Identify which cell holds the provided text, then report its (X, Y) central coordinate. 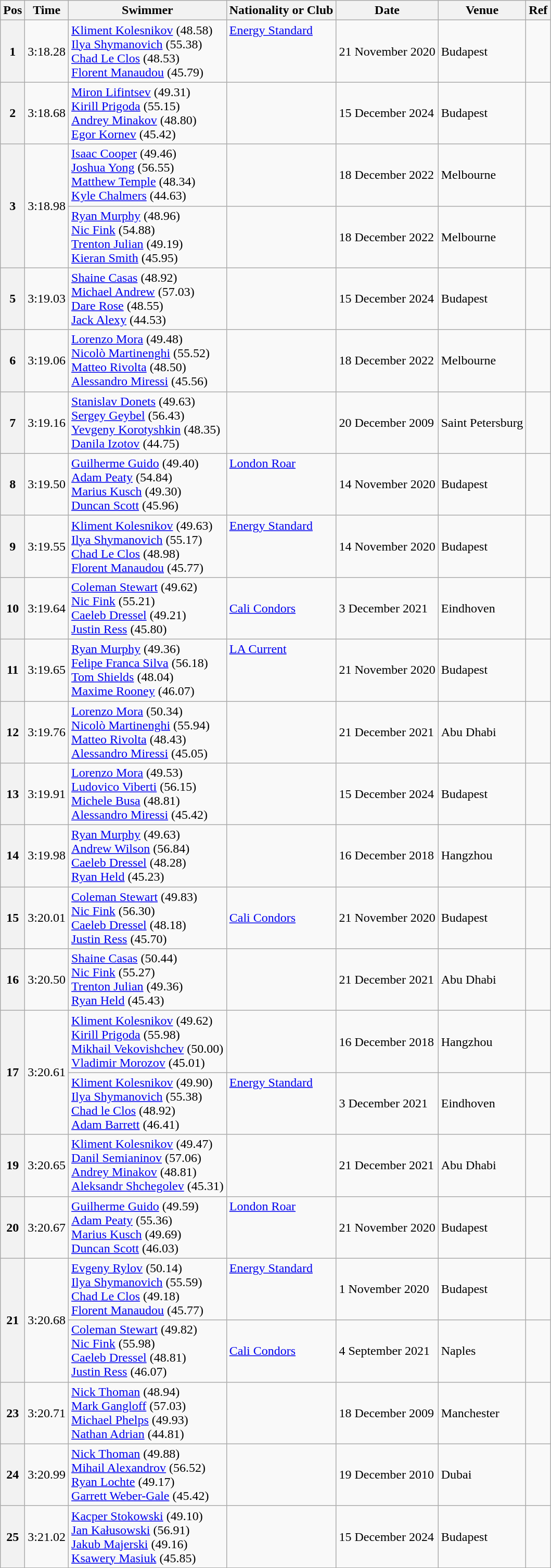
3:19.03 (47, 298)
LA Current (281, 670)
Manchester (482, 1413)
Evgeny Rylov (50.14)Ilya Shymanovich (55.59)Chad Le Clos (49.18)Florent Manaudou (45.77) (148, 1289)
Guilherme Guido (49.59)Adam Peaty (55.36)Marius Kusch (49.69)Duncan Scott (46.03) (148, 1227)
Kliment Kolesnikov (48.58)Ilya Shymanovich (55.38)Chad Le Clos (48.53)Florent Manaudou (45.79) (148, 51)
20 (12, 1227)
Kliment Kolesnikov (49.62)Kirill Prigoda (55.98)Mikhail Vekovishchev (50.00)Vladimir Morozov (45.01) (148, 1042)
15 (12, 918)
Coleman Stewart (49.82)Nic Fink (55.98)Caeleb Dressel (48.81)Justin Ress (46.07) (148, 1351)
Pos (12, 10)
17 (12, 1073)
3:20.71 (47, 1413)
16 (12, 979)
Lorenzo Mora (50.34)Nicolò Martinenghi (55.94)Matteo Rivolta (48.43)Alessandro Miressi (45.05) (148, 732)
3:19.65 (47, 670)
Miron Lifintsev (49.31)Kirill Prigoda (55.15)Andrey Minakov (48.80)Egor Kornev (45.42) (148, 113)
Kliment Kolesnikov (49.47)Danil Semianinov (57.06)Andrey Minakov (48.81)Aleksandr Shchegolev (45.31) (148, 1166)
3:19.50 (47, 485)
Ryan Murphy (49.63)Andrew Wilson (56.84)Caeleb Dressel (48.28)Ryan Held (45.23) (148, 856)
3:20.50 (47, 979)
Swimmer (148, 10)
Coleman Stewart (49.83)Nic Fink (56.30)Caeleb Dressel (48.18)Justin Ress (45.70) (148, 918)
3:18.98 (47, 206)
Venue (482, 10)
21 (12, 1320)
Saint Petersburg (482, 422)
3:20.65 (47, 1166)
9 (12, 546)
Time (47, 10)
Kliment Kolesnikov (49.90)Ilya Shymanovich (55.38)Chad le Clos (48.92)Adam Barrett (46.41) (148, 1103)
Shaine Casas (50.44)Nic Fink (55.27)Trenton Julian (49.36)Ryan Held (45.43) (148, 979)
Date (387, 10)
3:18.68 (47, 113)
Kliment Kolesnikov (49.63)Ilya Shymanovich (55.17)Chad Le Clos (48.98)Florent Manaudou (45.77) (148, 546)
3:19.55 (47, 546)
Nick Thoman (49.88)Mihail Alexandrov (56.52)Ryan Lochte (49.17)Garrett Weber-Gale (45.42) (148, 1474)
11 (12, 670)
Ref (538, 10)
3:20.99 (47, 1474)
3:20.61 (47, 1073)
Naples (482, 1351)
10 (12, 608)
3:19.06 (47, 361)
12 (12, 732)
Dubai (482, 1474)
25 (12, 1537)
3:19.91 (47, 794)
Guilherme Guido (49.40)Adam Peaty (54.84)Marius Kusch (49.30)Duncan Scott (45.96) (148, 485)
1 (12, 51)
13 (12, 794)
23 (12, 1413)
5 (12, 298)
3:19.64 (47, 608)
Stanislav Donets (49.63)Sergey Geybel (56.43)Yevgeny Korotyshkin (48.35)Danila Izotov (44.75) (148, 422)
14 (12, 856)
Lorenzo Mora (49.48)Nicolò Martinenghi (55.52)Matteo Rivolta (48.50)Alessandro Miressi (45.56) (148, 361)
8 (12, 485)
3:19.16 (47, 422)
Coleman Stewart (49.62)Nic Fink (55.21)Caeleb Dressel (49.21)Justin Ress (45.80) (148, 608)
Lorenzo Mora (49.53)Ludovico Viberti (56.15)Michele Busa (48.81)Alessandro Miressi (45.42) (148, 794)
Nationality or Club (281, 10)
3:19.98 (47, 856)
4 September 2021 (387, 1351)
Shaine Casas (48.92)Michael Andrew (57.03)Dare Rose (48.55)Jack Alexy (44.53) (148, 298)
Isaac Cooper (49.46)Joshua Yong (56.55)Matthew Temple (48.34)Kyle Chalmers (44.63) (148, 175)
20 December 2009 (387, 422)
2 (12, 113)
Kacper Stokowski (49.10)Jan Kałusowski (56.91)Jakub Majerski (49.16)Ksawery Masiuk (45.85) (148, 1537)
24 (12, 1474)
3:19.76 (47, 732)
3 (12, 206)
3:20.68 (47, 1320)
18 December 2009 (387, 1413)
3:20.01 (47, 918)
3:20.67 (47, 1227)
Ryan Murphy (48.96)Nic Fink (54.88)Trenton Julian (49.19)Kieran Smith (45.95) (148, 237)
6 (12, 361)
7 (12, 422)
19 (12, 1166)
3:21.02 (47, 1537)
3:18.28 (47, 51)
Ryan Murphy (49.36)Felipe Franca Silva (56.18)Tom Shields (48.04)Maxime Rooney (46.07) (148, 670)
1 November 2020 (387, 1289)
19 December 2010 (387, 1474)
Nick Thoman (48.94)Mark Gangloff (57.03)Michael Phelps (49.93)Nathan Adrian (44.81) (148, 1413)
